Extract the (X, Y) coordinate from the center of the cell holding the provided text.  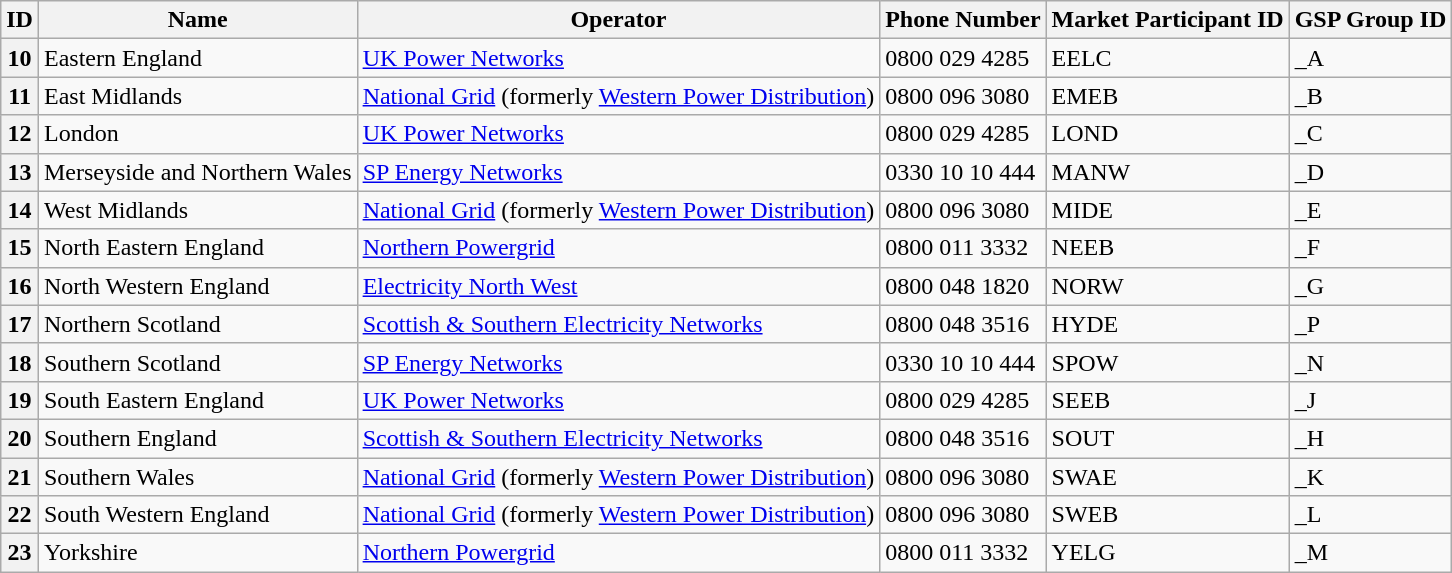
Operator (618, 20)
17 (20, 324)
South Eastern England (198, 400)
18 (20, 362)
_H (1370, 438)
_N (1370, 362)
11 (20, 96)
LOND (1168, 134)
Southern Wales (198, 477)
EELC (1168, 58)
EMEB (1168, 96)
SOUT (1168, 438)
Southern England (198, 438)
0800 048 1820 (963, 286)
_B (1370, 96)
SWEB (1168, 515)
Electricity North West (618, 286)
SWAE (1168, 477)
MIDE (1168, 210)
SPOW (1168, 362)
Yorkshire (198, 553)
Market Participant ID (1168, 20)
_A (1370, 58)
NEEB (1168, 248)
East Midlands (198, 96)
Eastern England (198, 58)
SEEB (1168, 400)
London (198, 134)
MANW (1168, 172)
15 (20, 248)
13 (20, 172)
10 (20, 58)
21 (20, 477)
_M (1370, 553)
Merseyside and Northern Wales (198, 172)
ID (20, 20)
Name (198, 20)
23 (20, 553)
22 (20, 515)
South Western England (198, 515)
North Western England (198, 286)
Southern Scotland (198, 362)
NORW (1168, 286)
20 (20, 438)
GSP Group ID (1370, 20)
North Eastern England (198, 248)
Phone Number (963, 20)
19 (20, 400)
_K (1370, 477)
16 (20, 286)
_P (1370, 324)
_E (1370, 210)
_G (1370, 286)
Northern Scotland (198, 324)
_J (1370, 400)
_D (1370, 172)
14 (20, 210)
YELG (1168, 553)
_L (1370, 515)
_F (1370, 248)
_C (1370, 134)
HYDE (1168, 324)
12 (20, 134)
West Midlands (198, 210)
